For the text-containing cell, return its midpoint in (x, y) coordinate format. 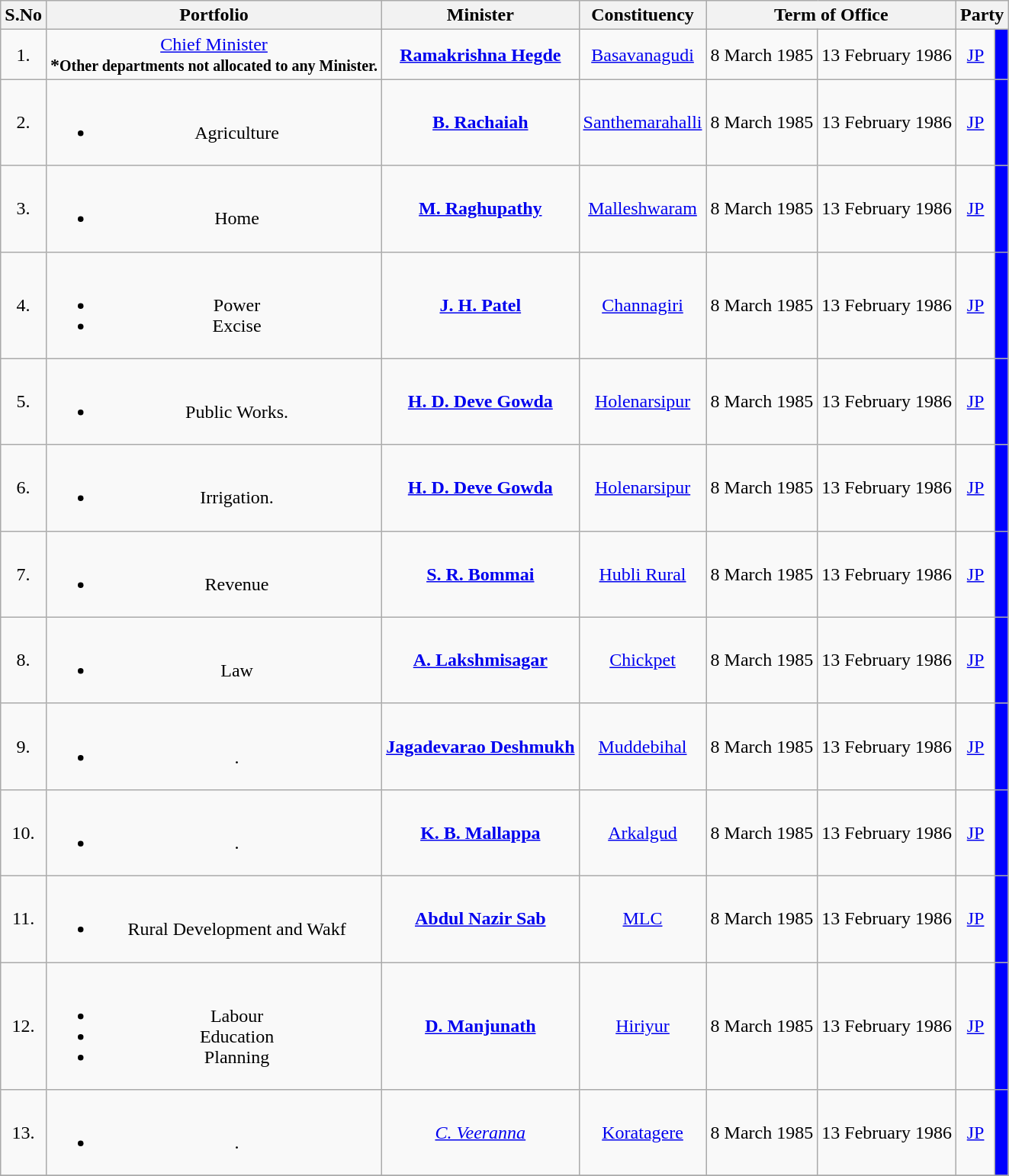
M. Raghupathy (480, 209)
LabourEducationPlanning (214, 1027)
10. (24, 833)
Muddebihal (642, 746)
Public Works. (214, 401)
Revenue (214, 574)
Santhemarahalli (642, 122)
S. R. Bommai (480, 574)
Agriculture (214, 122)
Abdul Nazir Sab (480, 918)
Koratagere (642, 1133)
9. (24, 746)
Rural Development and Wakf (214, 918)
Constituency (642, 15)
D. Manjunath (480, 1027)
Chief Minister*Other departments not allocated to any Minister. (214, 55)
Ramakrishna Hegde (480, 55)
Chickpet (642, 660)
K. B. Mallappa (480, 833)
3. (24, 209)
B. Rachaiah (480, 122)
Irrigation. (214, 488)
12. (24, 1027)
C. Veeranna (480, 1133)
Party (982, 15)
Hubli Rural (642, 574)
4. (24, 305)
7. (24, 574)
Home (214, 209)
Channagiri (642, 305)
2. (24, 122)
5. (24, 401)
Minister (480, 15)
Law (214, 660)
PowerExcise (214, 305)
MLC (642, 918)
A. Lakshmisagar (480, 660)
Portfolio (214, 15)
Basavanagudi (642, 55)
1. (24, 55)
Malleshwaram (642, 209)
S.No (24, 15)
J. H. Patel (480, 305)
6. (24, 488)
Jagadevarao Deshmukh (480, 746)
8. (24, 660)
Arkalgud (642, 833)
Term of Office (831, 15)
11. (24, 918)
Hiriyur (642, 1027)
13. (24, 1133)
